From the cell containing the given text, extract its center point as (x, y) coordinate. 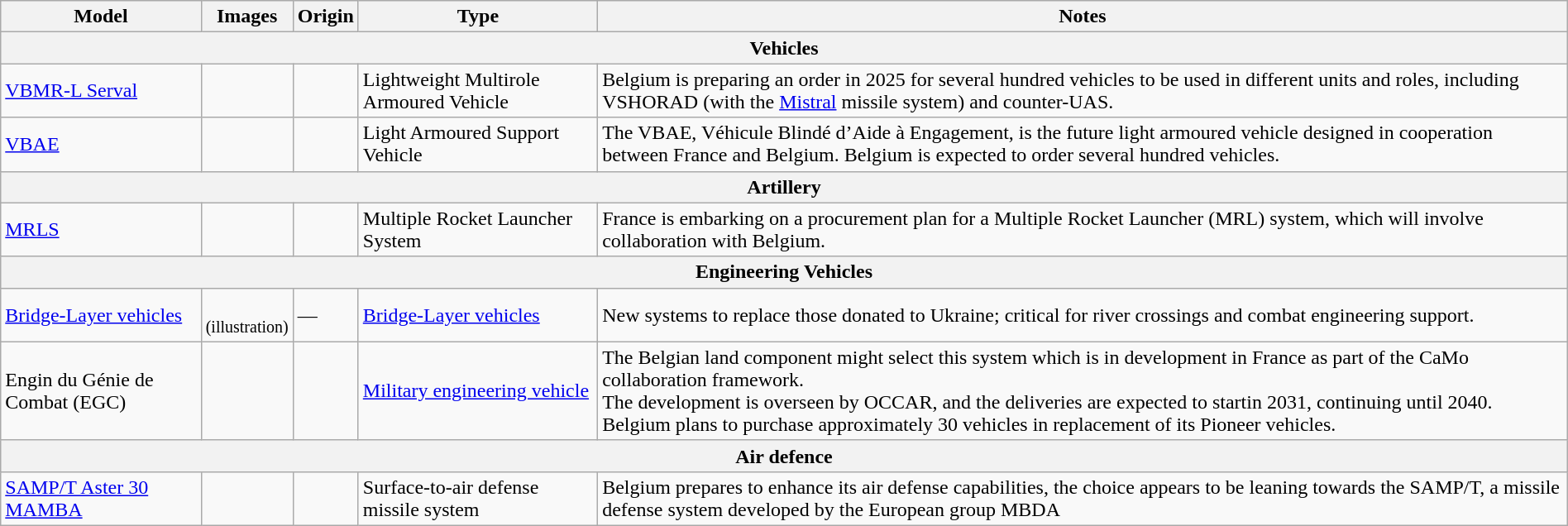
France is embarking on a procurement plan for a Multiple Rocket Launcher (MRL) system, which will involve collaboration with Belgium. (1083, 230)
Air defence (784, 456)
Artillery (784, 187)
(illustration) (246, 314)
Origin (326, 17)
Light Armoured Support Vehicle (478, 144)
MRLS (101, 230)
Lightweight Multirole Armoured Vehicle (478, 91)
VBMR-L Serval (101, 91)
Surface-to-air defense missile system (478, 498)
SAMP/T Aster 30 MAMBA (101, 498)
— (326, 314)
Military engineering vehicle (478, 390)
Multiple Rocket Launcher System (478, 230)
Engin du Génie de Combat (EGC) (101, 390)
Model (101, 17)
Images (246, 17)
Engineering Vehicles (784, 272)
Type (478, 17)
VBAE (101, 144)
New systems to replace those donated to Ukraine; critical for river crossings and combat engineering support. (1083, 314)
Notes (1083, 17)
Vehicles (784, 48)
